Determine the [X, Y] coordinate at the center of the cell enclosing the given text.  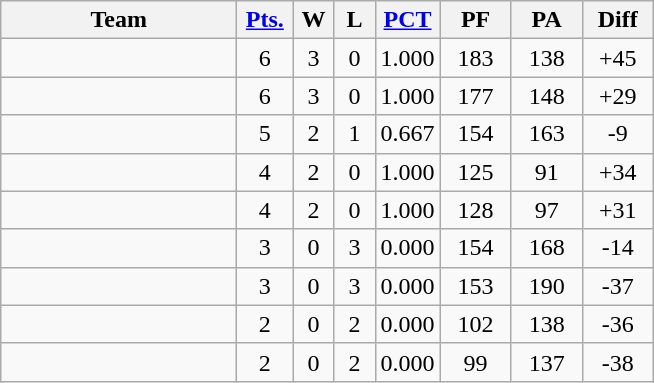
-14 [618, 248]
128 [476, 210]
-9 [618, 134]
Team [119, 20]
102 [476, 324]
148 [546, 96]
L [354, 20]
PA [546, 20]
137 [546, 362]
190 [546, 286]
-37 [618, 286]
Diff [618, 20]
-36 [618, 324]
99 [476, 362]
+45 [618, 58]
+29 [618, 96]
5 [265, 134]
W [314, 20]
PCT [408, 20]
91 [546, 172]
+31 [618, 210]
0.667 [408, 134]
-38 [618, 362]
153 [476, 286]
PF [476, 20]
163 [546, 134]
+34 [618, 172]
97 [546, 210]
177 [476, 96]
183 [476, 58]
168 [546, 248]
1 [354, 134]
125 [476, 172]
Pts. [265, 20]
